Locate the cell with the specified text and output its (X, Y) center coordinate. 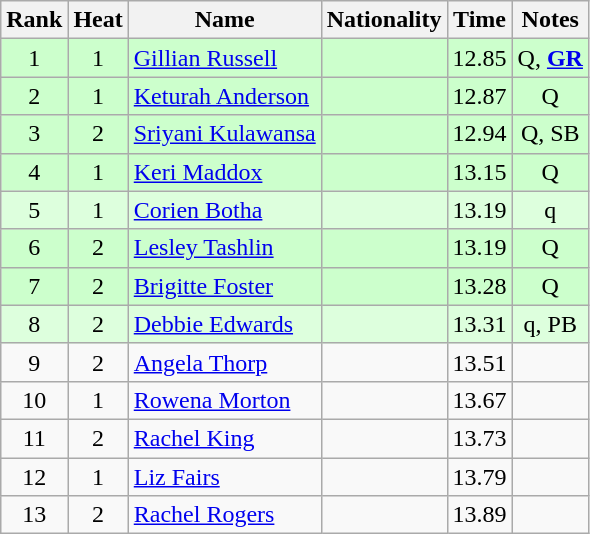
Q, SB (550, 134)
Brigitte Foster (224, 286)
10 (34, 400)
9 (34, 362)
Angela Thorp (224, 362)
12.87 (480, 96)
Sriyani Kulawansa (224, 134)
13.89 (480, 515)
Lesley Tashlin (224, 248)
Rowena Morton (224, 400)
4 (34, 172)
Heat (98, 20)
3 (34, 134)
Keturah Anderson (224, 96)
Q, GR (550, 58)
13.79 (480, 477)
Debbie Edwards (224, 324)
13 (34, 515)
Rachel Rogers (224, 515)
12.85 (480, 58)
Rachel King (224, 438)
Keri Maddox (224, 172)
Corien Botha (224, 210)
13.28 (480, 286)
13.67 (480, 400)
Liz Fairs (224, 477)
12 (34, 477)
Notes (550, 20)
11 (34, 438)
Time (480, 20)
q (550, 210)
13.51 (480, 362)
Name (224, 20)
13.15 (480, 172)
7 (34, 286)
Gillian Russell (224, 58)
Nationality (384, 20)
Rank (34, 20)
13.73 (480, 438)
8 (34, 324)
5 (34, 210)
13.31 (480, 324)
12.94 (480, 134)
q, PB (550, 324)
6 (34, 248)
